From the cell containing the given text, extract its center point as [x, y] coordinate. 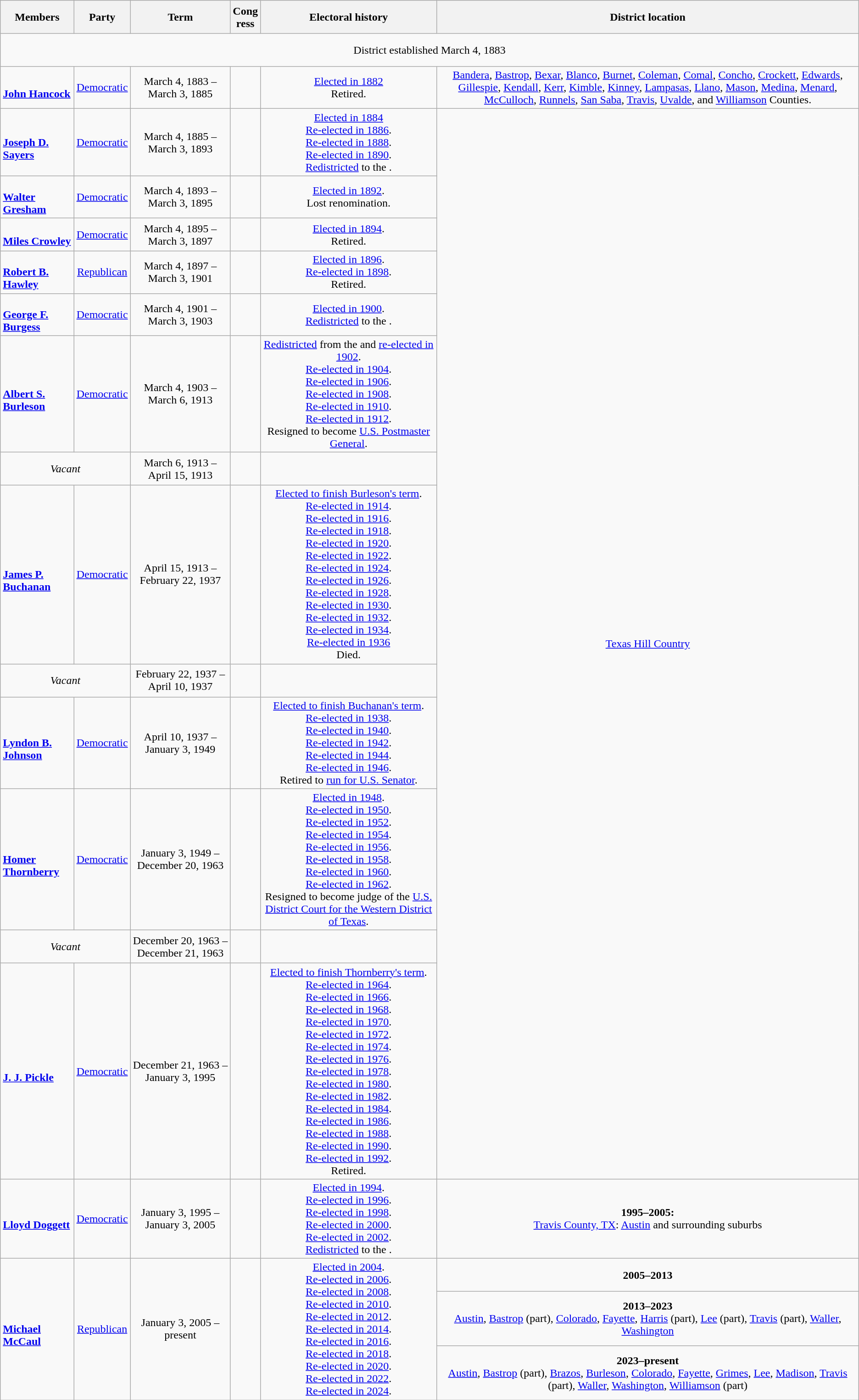
Homer Thornberry [37, 859]
March 4, 1883 –March 3, 1885 [180, 88]
2023–presentAustin, Bastrop (part), Brazos, Burleson, Colorado, Fayette, Grimes, Lee, Madison, Travis (part), Waller, Washington, Williamson (part) [648, 1372]
Elected in 1884Re-elected in 1886.Re-elected in 1888.Re-elected in 1890.Redistricted to the . [349, 142]
March 6, 1913 –April 15, 1913 [180, 469]
Elected in 1892.Lost renomination. [349, 197]
James P. Buchanan [37, 575]
Michael McCaul [37, 1329]
January 3, 1949 –December 20, 1963 [180, 859]
Albert S. Burleson [37, 394]
Congress [245, 17]
Term [180, 17]
March 4, 1903 –March 6, 1913 [180, 394]
Electoral history [349, 17]
1995–2005:Travis County, TX: Austin and surrounding suburbs [648, 1218]
Lloyd Doggett [37, 1218]
George F. Burgess [37, 314]
March 4, 1895 –March 3, 1897 [180, 235]
February 22, 1937 –April 10, 1937 [180, 680]
December 21, 1963 –January 3, 1995 [180, 1071]
Elected in 1896.Re-elected in 1898.Retired. [349, 272]
Members [37, 17]
Lyndon B. Johnson [37, 743]
Joseph D. Sayers [37, 142]
December 20, 1963 –December 21, 1963 [180, 946]
April 10, 1937 –January 3, 1949 [180, 743]
J. J. Pickle [37, 1071]
Party [102, 17]
2013–2023Austin, Bastrop (part), Colorado, Fayette, Harris (part), Lee (part), Travis (part), Waller, Washington [648, 1318]
Elected in 1894.Retired. [349, 235]
March 4, 1901 –March 3, 1903 [180, 314]
Miles Crowley [37, 235]
District established March 4, 1883 [429, 50]
April 15, 1913 –February 22, 1937 [180, 575]
Elected in 1900.Redistricted to the . [349, 314]
District location [648, 17]
Texas Hill Country [648, 644]
2005–2013 [648, 1275]
John Hancock [37, 88]
Walter Gresham [37, 197]
March 4, 1897 –March 3, 1901 [180, 272]
January 3, 2005 –present [180, 1329]
Elected in 1994.Re-elected in 1996.Re-elected in 1998.Re-elected in 2000.Re-elected in 2002.Redistricted to the . [349, 1218]
March 4, 1885 –March 3, 1893 [180, 142]
March 4, 1893 –March 3, 1895 [180, 197]
Robert B. Hawley [37, 272]
January 3, 1995 –January 3, 2005 [180, 1218]
Elected in 1882Retired. [349, 88]
